Find where the given text appears and provide that cell's center as (X, Y) coordinate. 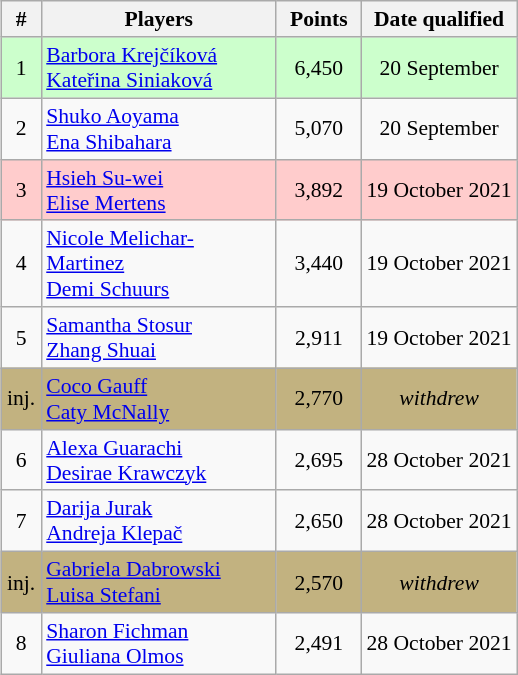
Hsieh Su-wei Elise Mertens (158, 190)
2,695 (318, 460)
Gabriela Dabrowski Luisa Stefani (158, 582)
2,911 (318, 338)
1 (21, 68)
# (21, 19)
Samantha Stosur Zhang Shuai (158, 338)
2,770 (318, 398)
Shuko Aoyama Ena Shibahara (158, 128)
5,070 (318, 128)
Coco Gauff Caty McNally (158, 398)
Alexa Guarachi Desirae Krawczyk (158, 460)
5 (21, 338)
Nicole Melichar-Martinez Demi Schuurs (158, 264)
2,491 (318, 644)
8 (21, 644)
Barbora Krejčíková Kateřina Siniaková (158, 68)
3 (21, 190)
Darija Jurak Andreja Klepač (158, 520)
3,440 (318, 264)
Players (158, 19)
2,650 (318, 520)
2,570 (318, 582)
2 (21, 128)
4 (21, 264)
Date qualified (438, 19)
7 (21, 520)
Sharon Fichman Giuliana Olmos (158, 644)
6,450 (318, 68)
Points (318, 19)
6 (21, 460)
3,892 (318, 190)
